Output the [x, y] coordinate of the center of the cell containing the given text.  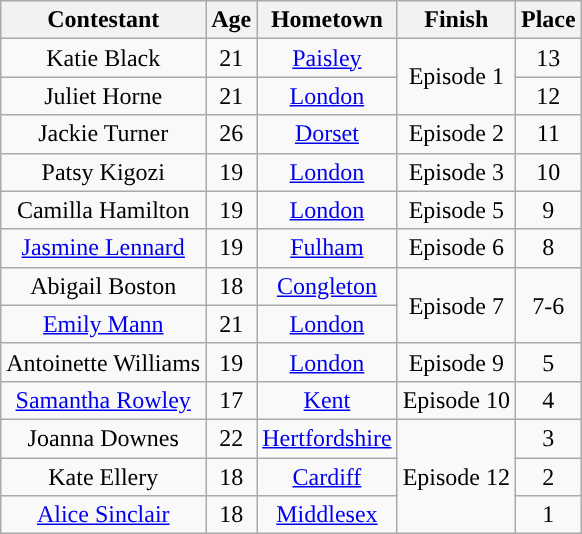
22 [232, 438]
Fulham [327, 248]
10 [548, 172]
Paisley [327, 58]
17 [232, 400]
11 [548, 134]
Kate Ellery [104, 477]
Episode 3 [456, 172]
3 [548, 438]
Age [232, 20]
Episode 5 [456, 210]
2 [548, 477]
26 [232, 134]
Episode 2 [456, 134]
Abigail Boston [104, 286]
Juliet Horne [104, 96]
Episode 10 [456, 400]
Jackie Turner [104, 134]
Place [548, 20]
Episode 1 [456, 77]
Katie Black [104, 58]
4 [548, 400]
Alice Sinclair [104, 515]
12 [548, 96]
Kent [327, 400]
1 [548, 515]
Finish [456, 20]
9 [548, 210]
Hertfordshire [327, 438]
13 [548, 58]
Joanna Downes [104, 438]
Episode 12 [456, 476]
7-6 [548, 305]
Dorset [327, 134]
Patsy Kigozi [104, 172]
Jasmine Lennard [104, 248]
Emily Mann [104, 324]
Contestant [104, 20]
Samantha Rowley [104, 400]
Camilla Hamilton [104, 210]
Episode 9 [456, 362]
Antoinette Williams [104, 362]
Middlesex [327, 515]
Congleton [327, 286]
5 [548, 362]
Cardiff [327, 477]
Hometown [327, 20]
8 [548, 248]
Episode 7 [456, 305]
Episode 6 [456, 248]
